Determine the [X, Y] coordinate at the center of the cell enclosing the given text.  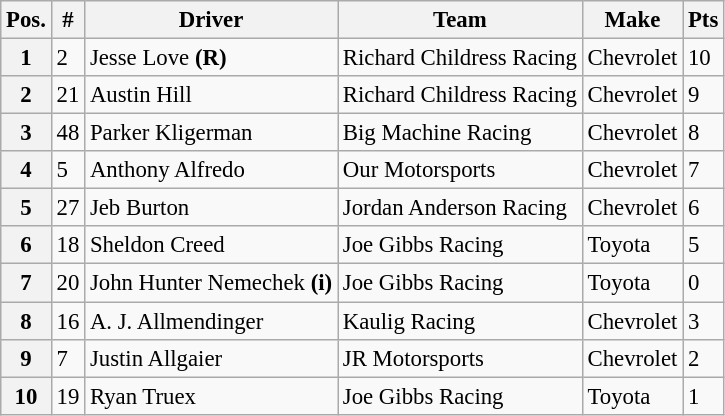
Justin Allgaier [212, 358]
Make [632, 20]
JR Motorsports [460, 358]
Ryan Truex [212, 396]
Pts [704, 20]
Jeb Burton [212, 208]
Austin Hill [212, 95]
Team [460, 20]
Jesse Love (R) [212, 58]
Jordan Anderson Racing [460, 208]
27 [68, 208]
18 [68, 245]
A. J. Allmendinger [212, 321]
19 [68, 396]
Big Machine Racing [460, 133]
20 [68, 283]
Anthony Alfredo [212, 170]
Pos. [26, 20]
John Hunter Nemechek (i) [212, 283]
21 [68, 95]
16 [68, 321]
0 [704, 283]
Our Motorsports [460, 170]
Driver [212, 20]
Parker Kligerman [212, 133]
# [68, 20]
4 [26, 170]
Sheldon Creed [212, 245]
Kaulig Racing [460, 321]
48 [68, 133]
